Return the [x, y] coordinate for the center point of the cell that contains the specified text.  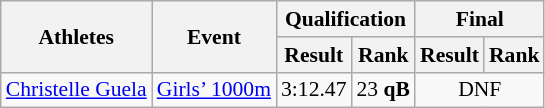
3:12.47 [314, 90]
Event [214, 36]
23 qB [383, 90]
Final [480, 19]
Qualification [346, 19]
Athletes [76, 36]
Girls’ 1000m [214, 90]
DNF [480, 90]
Christelle Guela [76, 90]
